Search for the cell housing the specified text and yield its (x, y) center coordinate. 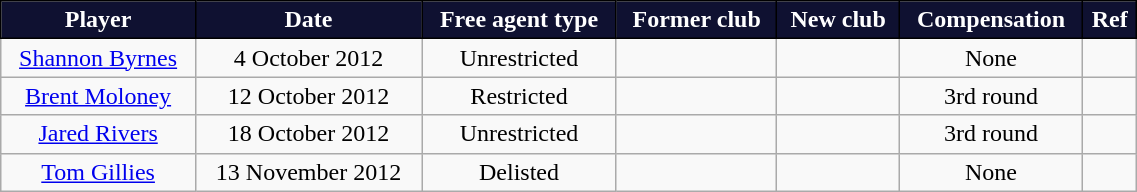
12 October 2012 (308, 96)
Brent Moloney (98, 96)
New club (838, 20)
Shannon Byrnes (98, 58)
Date (308, 20)
Player (98, 20)
Delisted (520, 172)
Ref (1110, 20)
18 October 2012 (308, 134)
Jared Rivers (98, 134)
4 October 2012 (308, 58)
Restricted (520, 96)
Compensation (990, 20)
Tom Gillies (98, 172)
Free agent type (520, 20)
Former club (696, 20)
13 November 2012 (308, 172)
